Return the (x, y) coordinate for the center point of the cell that contains the specified text.  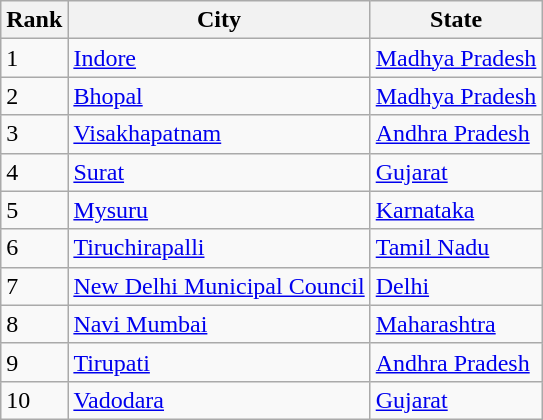
Tiruchirapalli (219, 248)
8 (34, 324)
Tamil Nadu (456, 248)
4 (34, 172)
Indore (219, 58)
3 (34, 134)
New Delhi Municipal Council (219, 286)
State (456, 20)
Surat (219, 172)
Maharashtra (456, 324)
10 (34, 400)
Karnataka (456, 210)
Mysuru (219, 210)
7 (34, 286)
Visakhapatnam (219, 134)
2 (34, 96)
Navi Mumbai (219, 324)
City (219, 20)
Vadodara (219, 400)
Tirupati (219, 362)
Delhi (456, 286)
Rank (34, 20)
5 (34, 210)
Bhopal (219, 96)
9 (34, 362)
6 (34, 248)
1 (34, 58)
